Capture the cell that displays the provided text and extract its [x, y] central coordinate. 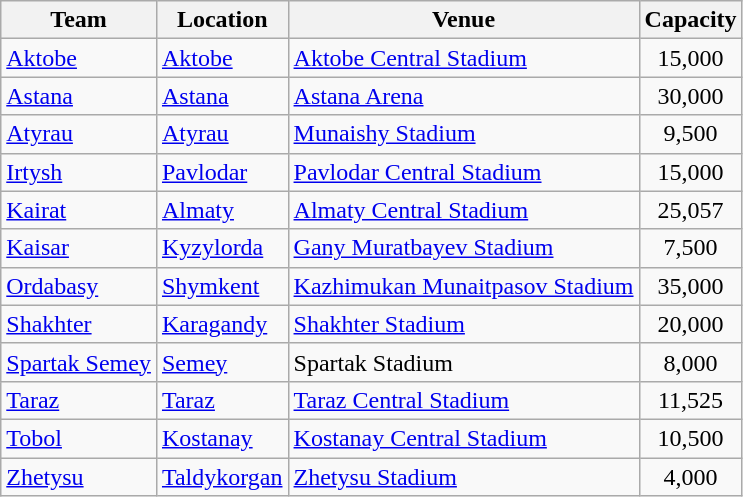
35,000 [690, 286]
10,500 [690, 438]
Capacity [690, 20]
9,500 [690, 134]
Kazhimukan Munaitpasov Stadium [464, 286]
Pavlodar Central Stadium [464, 172]
Zhetysu Stadium [464, 477]
Shakhter [79, 324]
Gany Muratbayev Stadium [464, 248]
Spartak Semey [79, 362]
Astana Arena [464, 96]
11,525 [690, 400]
25,057 [690, 210]
Shymkent [222, 286]
Zhetysu [79, 477]
Tobol [79, 438]
8,000 [690, 362]
Ordabasy [79, 286]
Almaty Central Stadium [464, 210]
Irtysh [79, 172]
Aktobe Central Stadium [464, 58]
Spartak Stadium [464, 362]
Munaishy Stadium [464, 134]
30,000 [690, 96]
Almaty [222, 210]
Semey [222, 362]
Venue [464, 20]
Kyzylorda [222, 248]
Kostanay [222, 438]
Kaisar [79, 248]
Taldykorgan [222, 477]
Pavlodar [222, 172]
4,000 [690, 477]
Karagandy [222, 324]
Shakhter Stadium [464, 324]
7,500 [690, 248]
Taraz Central Stadium [464, 400]
Location [222, 20]
Kostanay Central Stadium [464, 438]
Kairat [79, 210]
20,000 [690, 324]
Team [79, 20]
